Scan for the cell matching the given text and deliver its (X, Y) coordinate at center. 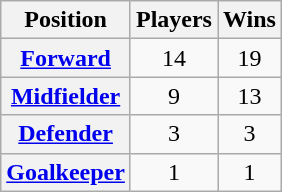
Players (174, 20)
Goalkeeper (66, 172)
Forward (66, 58)
Midfielder (66, 96)
19 (250, 58)
14 (174, 58)
13 (250, 96)
Wins (250, 20)
Defender (66, 134)
9 (174, 96)
Position (66, 20)
